Capture the cell that displays the provided text and extract its (X, Y) central coordinate. 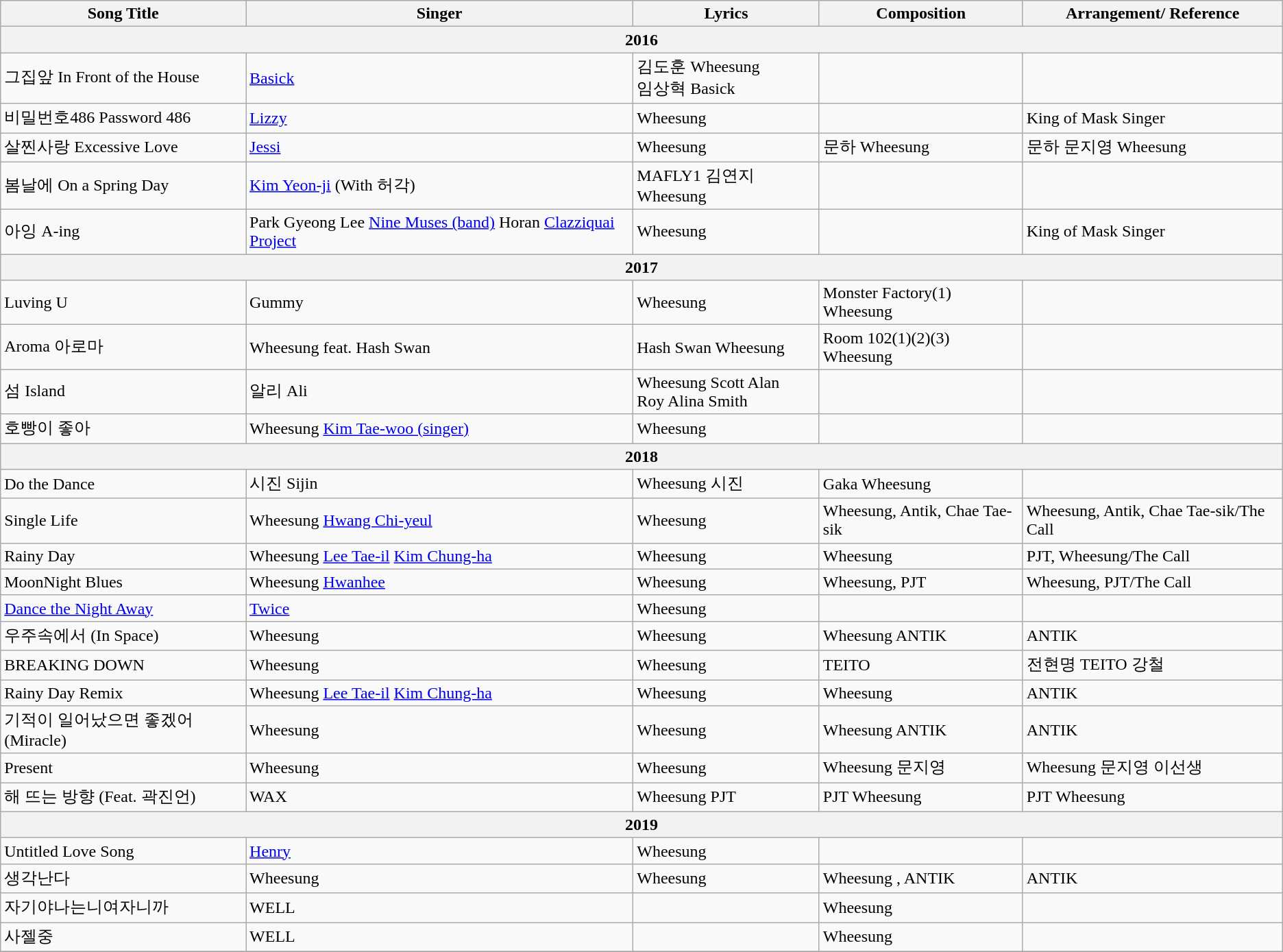
MAFLY1 김연지 Wheesung (726, 186)
Wheesung Hwanhee (440, 582)
BREAKING DOWN (123, 665)
Gaka Wheesung (921, 484)
Basick (440, 78)
Henry (440, 851)
2019 (641, 825)
TEITO (921, 665)
Single Life (123, 521)
Aroma 아로마 (123, 347)
Singer (440, 14)
Composition (921, 14)
Wheesung Hwang Chi-yeul (440, 521)
시진 Sijin (440, 484)
비밀번호486 Password 486 (123, 118)
Song Title (123, 14)
전현명 TEITO 강철 (1153, 665)
Wheesung Scott Alan Roy Alina Smith (726, 392)
Wheesung Kim Tae-woo (singer) (440, 429)
알리 Ali (440, 392)
Room 102(1)(2)(3) Wheesung (921, 347)
호빵이 좋아 (123, 429)
Do the Dance (123, 484)
생각난다 (123, 879)
살찐사랑 Excessive Love (123, 148)
Wheesung, PJT (921, 582)
아잉 A-ing (123, 232)
Wheesung , ANTIK (921, 879)
Present (123, 768)
사젤중 (123, 938)
WAX (440, 798)
MoonNight Blues (123, 582)
Wheesung 문지영 이선생 (1153, 768)
Dance the Night Away (123, 608)
Jessi (440, 148)
Untitled Love Song (123, 851)
Twice (440, 608)
2017 (641, 267)
2018 (641, 456)
Rainy Day (123, 556)
김도훈 Wheesung 임상혁 Basick (726, 78)
Luving U (123, 303)
Wheesung, PJT/The Call (1153, 582)
Park Gyeong Lee Nine Muses (band) Horan Clazziquai Project (440, 232)
Wheesung PJT (726, 798)
Lyrics (726, 14)
Monster Factory(1)Wheesung (921, 303)
섬 Island (123, 392)
Lizzy (440, 118)
Wheesung, Antik, Chae Tae-sik (921, 521)
해 뜨는 방향 (Feat. 곽진언) (123, 798)
2016 (641, 40)
우주속에서 (In Space) (123, 636)
봄날에 On a Spring Day (123, 186)
문하 Wheesung (921, 148)
Wheesung feat. Hash Swan (440, 347)
Hash Swan Wheesung (726, 347)
Kim Yeon-ji (With 허각) (440, 186)
Wheesung 시진 (726, 484)
Wheesung 문지영 (921, 768)
자기야나는니여자니까 (123, 907)
문하 문지영 Wheesung (1153, 148)
그집앞 In Front of the House (123, 78)
Wheesung, Antik, Chae Tae-sik/The Call (1153, 521)
Arrangement/ Reference (1153, 14)
PJT, Wheesung/The Call (1153, 556)
기적이 일어났으면 좋겠어 (Miracle) (123, 730)
Gummy (440, 303)
Rainy Day Remix (123, 693)
